Return [X, Y] of the center of cell containing provided text 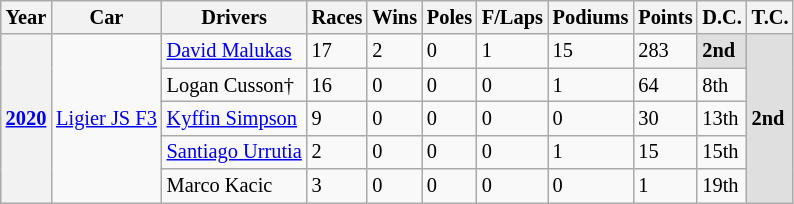
15th [722, 152]
Drivers [234, 17]
T.C. [770, 17]
9 [338, 118]
Year [26, 17]
Santiago Urrutia [234, 152]
17 [338, 51]
283 [665, 51]
30 [665, 118]
Logan Cusson† [234, 85]
F/Laps [512, 17]
19th [722, 186]
Podiums [591, 17]
David Malukas [234, 51]
Ligier JS F3 [106, 118]
Marco Kacic [234, 186]
64 [665, 85]
Races [338, 17]
Poles [450, 17]
Kyffin Simpson [234, 118]
D.C. [722, 17]
16 [338, 85]
13th [722, 118]
Points [665, 17]
2020 [26, 118]
Wins [394, 17]
Car [106, 17]
3 [338, 186]
8th [722, 85]
